From the cell containing the given text, extract its center point as [X, Y] coordinate. 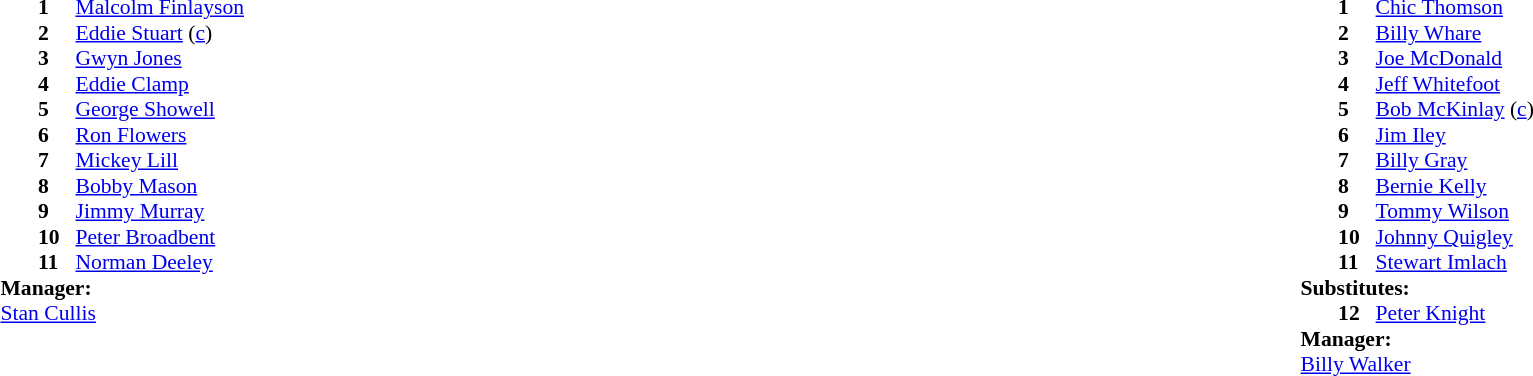
Stan Cullis [122, 313]
Bobby Mason [160, 186]
Manager: [122, 288]
Eddie Clamp [160, 84]
12 [1357, 313]
Norman Deeley [160, 263]
Gwyn Jones [160, 59]
Eddie Stuart (c) [160, 33]
Jimmy Murray [160, 211]
Mickey Lill [160, 161]
George Showell [160, 109]
Ron Flowers [160, 135]
Peter Broadbent [160, 237]
